Pinpoint the cell where the given text exists, returning its (x, y) midpoint coordinate. 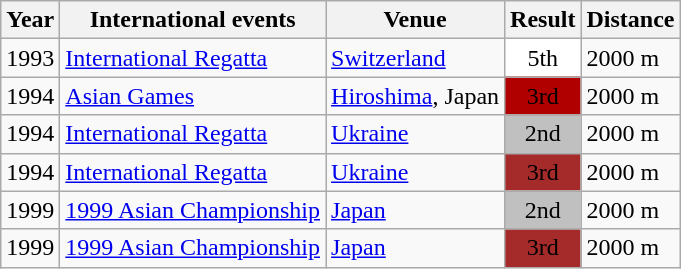
1993 (30, 58)
Year (30, 20)
Distance (630, 20)
5th (543, 58)
International events (193, 20)
Hiroshima, Japan (416, 96)
Result (543, 20)
Switzerland (416, 58)
Asian Games (193, 96)
Venue (416, 20)
